Provide the (x, y) coordinate of the cell's center where the given text is located.  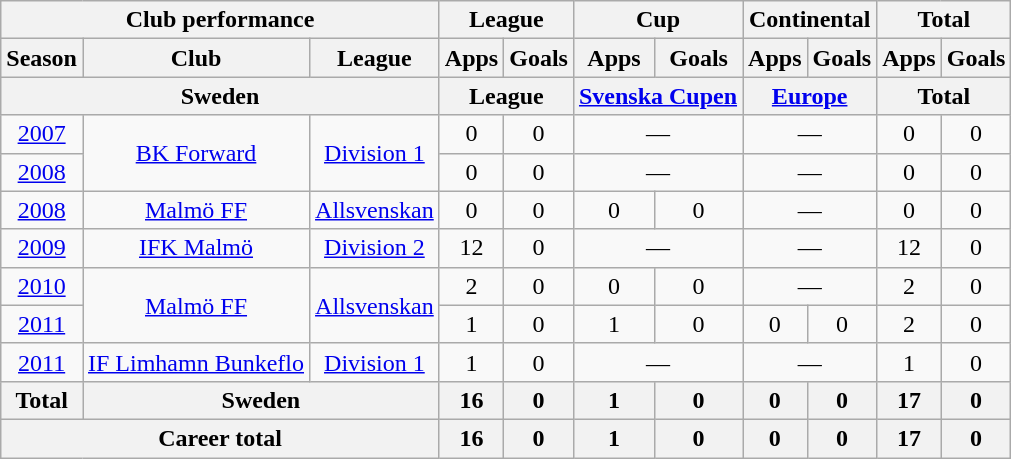
Career total (220, 438)
Continental (810, 20)
IF Limhamn Bunkeflo (196, 362)
Cup (658, 20)
Division 2 (375, 248)
2010 (42, 286)
BK Forward (196, 153)
Europe (810, 96)
Club (196, 58)
Svenska Cupen (658, 96)
2007 (42, 134)
Season (42, 58)
Club performance (220, 20)
IFK Malmö (196, 248)
2009 (42, 248)
